Locate the cell with the specified text and output its (x, y) center coordinate. 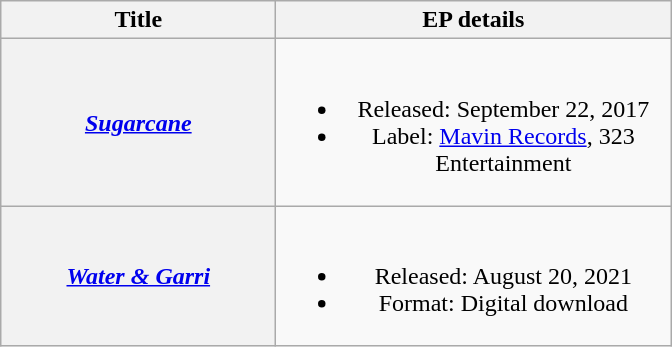
Released: August 20, 2021Format: Digital download (474, 276)
Sugarcane (138, 122)
Released: September 22, 2017Label: Mavin Records, 323 Entertainment (474, 122)
Title (138, 20)
EP details (474, 20)
Water & Garri (138, 276)
